For the text-containing cell, return its midpoint in (x, y) coordinate format. 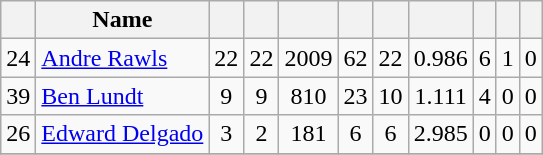
24 (18, 58)
26 (18, 134)
1 (508, 58)
181 (308, 134)
2009 (308, 58)
10 (390, 96)
39 (18, 96)
Andre Rawls (122, 58)
810 (308, 96)
62 (356, 58)
23 (356, 96)
3 (226, 134)
0.986 (440, 58)
1.111 (440, 96)
2 (262, 134)
Ben Lundt (122, 96)
2.985 (440, 134)
Name (122, 20)
Edward Delgado (122, 134)
4 (484, 96)
